From the cell containing the given text, extract its center point as [x, y] coordinate. 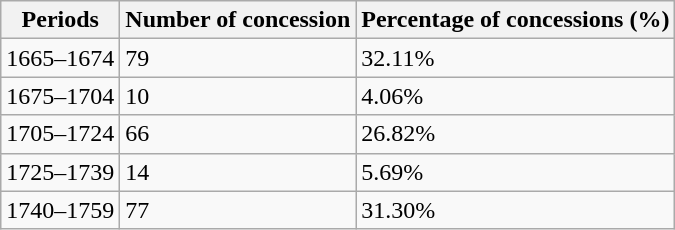
31.30% [516, 210]
Number of concession [238, 20]
5.69% [516, 172]
1675–1704 [60, 96]
66 [238, 134]
26.82% [516, 134]
14 [238, 172]
1665–1674 [60, 58]
Periods [60, 20]
1725–1739 [60, 172]
1740–1759 [60, 210]
1705–1724 [60, 134]
Percentage of concessions (%) [516, 20]
4.06% [516, 96]
79 [238, 58]
10 [238, 96]
32.11% [516, 58]
77 [238, 210]
